For the text-containing cell, return its midpoint in [x, y] coordinate format. 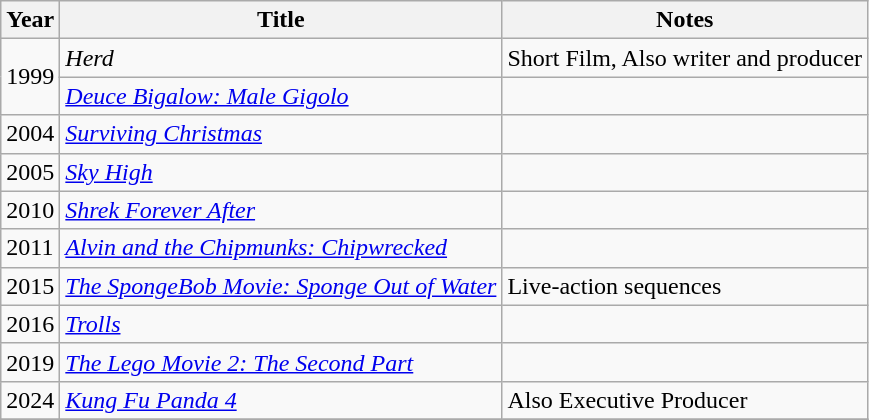
Year [30, 20]
2015 [30, 286]
2011 [30, 248]
Trolls [281, 324]
Kung Fu Panda 4 [281, 400]
Notes [685, 20]
1999 [30, 77]
Alvin and the Chipmunks: Chipwrecked [281, 248]
Title [281, 20]
Deuce Bigalow: Male Gigolo [281, 96]
Shrek Forever After [281, 210]
Surviving Christmas [281, 134]
Short Film, Also writer and producer [685, 58]
2024 [30, 400]
Also Executive Producer [685, 400]
Live-action sequences [685, 286]
2005 [30, 172]
Sky High [281, 172]
2016 [30, 324]
2004 [30, 134]
2019 [30, 362]
Herd [281, 58]
2010 [30, 210]
The Lego Movie 2: The Second Part [281, 362]
The SpongeBob Movie: Sponge Out of Water [281, 286]
